Extract the (x, y) coordinate from the center of the cell holding the provided text.  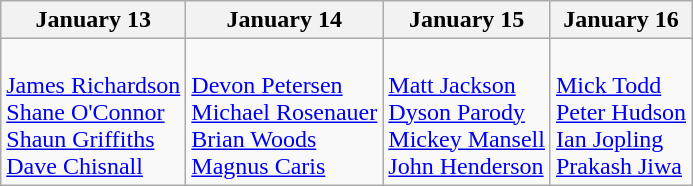
January 15 (467, 20)
James Richardson Shane O'Connor Shaun Griffiths Dave Chisnall (94, 112)
Devon Petersen Michael Rosenauer Brian Woods Magnus Caris (284, 112)
Matt Jackson Dyson Parody Mickey Mansell John Henderson (467, 112)
Mick Todd Peter Hudson Ian Jopling Prakash Jiwa (620, 112)
January 16 (620, 20)
January 14 (284, 20)
January 13 (94, 20)
